For the text-containing cell, return its midpoint in (X, Y) coordinate format. 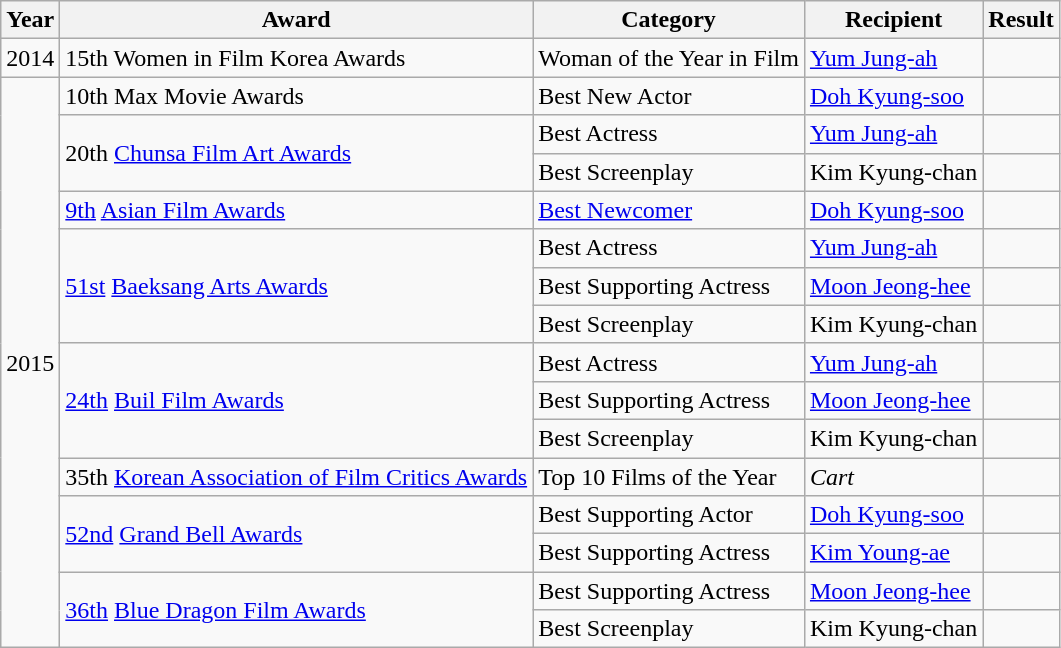
Category (669, 20)
Best Supporting Actor (669, 515)
Top 10 Films of the Year (669, 477)
10th Max Movie Awards (296, 96)
35th Korean Association of Film Critics Awards (296, 477)
Recipient (893, 20)
Best Newcomer (669, 210)
Best New Actor (669, 96)
15th Women in Film Korea Awards (296, 58)
Cart (893, 477)
24th Buil Film Awards (296, 400)
2015 (30, 362)
Result (1021, 20)
51st Baeksang Arts Awards (296, 286)
Year (30, 20)
Kim Young-ae (893, 553)
Woman of the Year in Film (669, 58)
52nd Grand Bell Awards (296, 534)
9th Asian Film Awards (296, 210)
36th Blue Dragon Film Awards (296, 610)
2014 (30, 58)
Award (296, 20)
20th Chunsa Film Art Awards (296, 153)
